For the text-containing cell, return its midpoint in [X, Y] coordinate format. 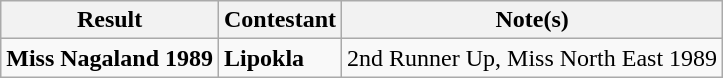
Result [110, 20]
Lipokla [280, 58]
2nd Runner Up, Miss North East 1989 [532, 58]
Note(s) [532, 20]
Contestant [280, 20]
Miss Nagaland 1989 [110, 58]
